Return [X, Y] of the center of cell containing provided text 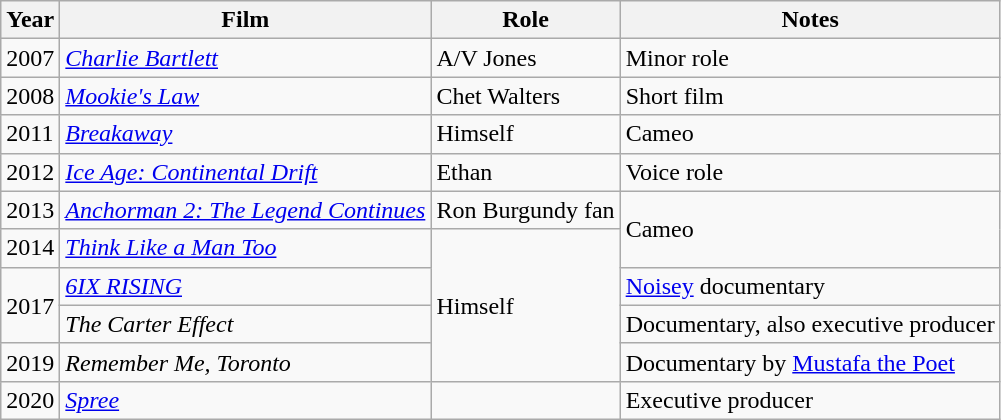
Spree [246, 400]
2007 [30, 58]
2019 [30, 362]
Notes [810, 20]
Ice Age: Continental Drift [246, 172]
A/V Jones [526, 58]
2020 [30, 400]
Short film [810, 96]
Film [246, 20]
Mookie's Law [246, 96]
Think Like a Man Too [246, 248]
Charlie Bartlett [246, 58]
Documentary, also executive producer [810, 324]
Role [526, 20]
Voice role [810, 172]
Documentary by Mustafa the Poet [810, 362]
Chet Walters [526, 96]
Anchorman 2: The Legend Continues [246, 210]
2017 [30, 305]
Ron Burgundy fan [526, 210]
2008 [30, 96]
Breakaway [246, 134]
Remember Me, Toronto [246, 362]
Ethan [526, 172]
Minor role [810, 58]
The Carter Effect [246, 324]
6IX RISING [246, 286]
Year [30, 20]
2012 [30, 172]
2011 [30, 134]
2013 [30, 210]
2014 [30, 248]
Noisey documentary [810, 286]
Executive producer [810, 400]
